Determine the [X, Y] coordinate at the center of the cell enclosing the given text.  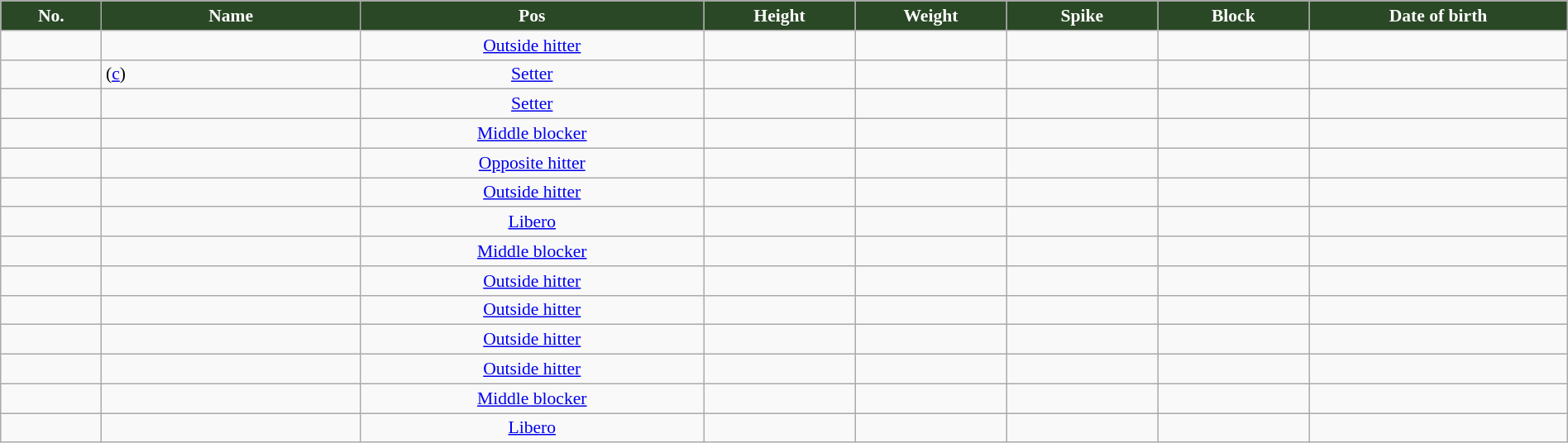
Date of birth [1439, 16]
Opposite hitter [532, 163]
Pos [532, 16]
Weight [931, 16]
Spike [1082, 16]
(c) [232, 74]
No. [51, 16]
Block [1234, 16]
Name [232, 16]
Height [779, 16]
